Extract the (x, y) coordinate from the center of the cell holding the provided text.  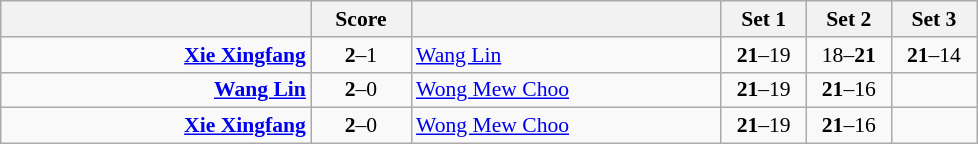
Set 1 (764, 19)
21–14 (934, 55)
2–1 (361, 55)
18–21 (848, 55)
Set 2 (848, 19)
Score (361, 19)
Set 3 (934, 19)
